Provide the (X, Y) coordinate of the cell's center where the given text is located.  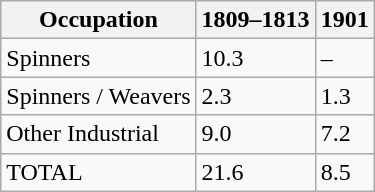
Other Industrial (98, 134)
Spinners / Weavers (98, 96)
Occupation (98, 20)
2.3 (256, 96)
10.3 (256, 58)
TOTAL (98, 172)
1809–1813 (256, 20)
7.2 (344, 134)
Spinners (98, 58)
1.3 (344, 96)
9.0 (256, 134)
8.5 (344, 172)
– (344, 58)
21.6 (256, 172)
1901 (344, 20)
